Find where the given text appears and provide that cell's center as (X, Y) coordinate. 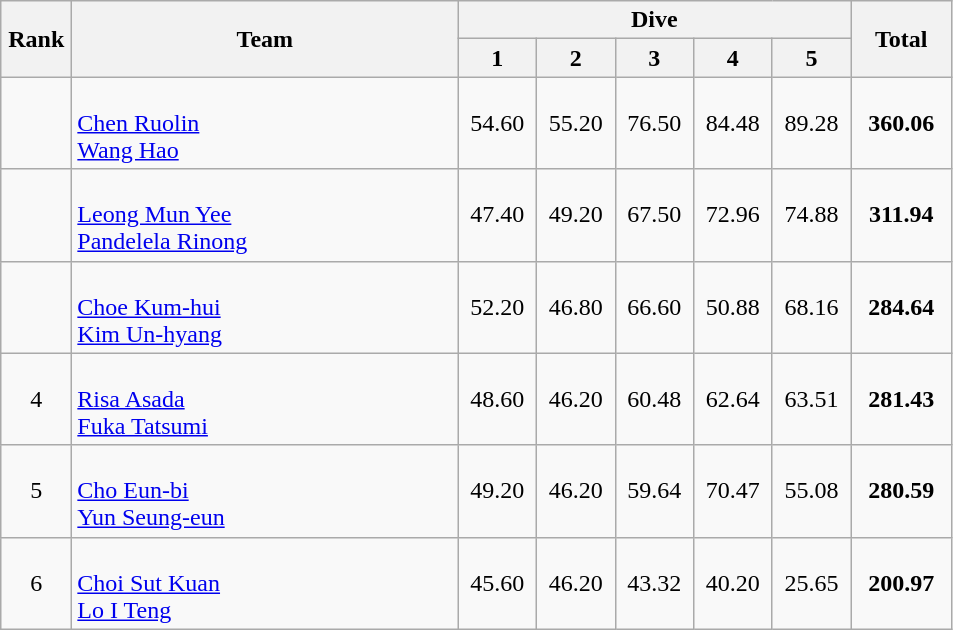
50.88 (734, 307)
Risa AsadaFuka Tatsumi (265, 399)
Leong Mun YeePandelela Rinong (265, 215)
Rank (36, 39)
76.50 (654, 123)
Choi Sut KuanLo I Teng (265, 583)
200.97 (902, 583)
62.64 (734, 399)
40.20 (734, 583)
54.60 (498, 123)
3 (654, 58)
Chen RuolinWang Hao (265, 123)
55.20 (576, 123)
55.08 (812, 491)
52.20 (498, 307)
280.59 (902, 491)
45.60 (498, 583)
70.47 (734, 491)
281.43 (902, 399)
2 (576, 58)
Total (902, 39)
311.94 (902, 215)
284.64 (902, 307)
67.50 (654, 215)
60.48 (654, 399)
74.88 (812, 215)
Choe Kum-huiKim Un-hyang (265, 307)
59.64 (654, 491)
25.65 (812, 583)
Team (265, 39)
68.16 (812, 307)
Cho Eun-biYun Seung-eun (265, 491)
Dive (654, 20)
43.32 (654, 583)
89.28 (812, 123)
47.40 (498, 215)
84.48 (734, 123)
46.80 (576, 307)
6 (36, 583)
63.51 (812, 399)
66.60 (654, 307)
1 (498, 58)
360.06 (902, 123)
48.60 (498, 399)
72.96 (734, 215)
